Output the [X, Y] coordinate of the center of the cell containing the given text.  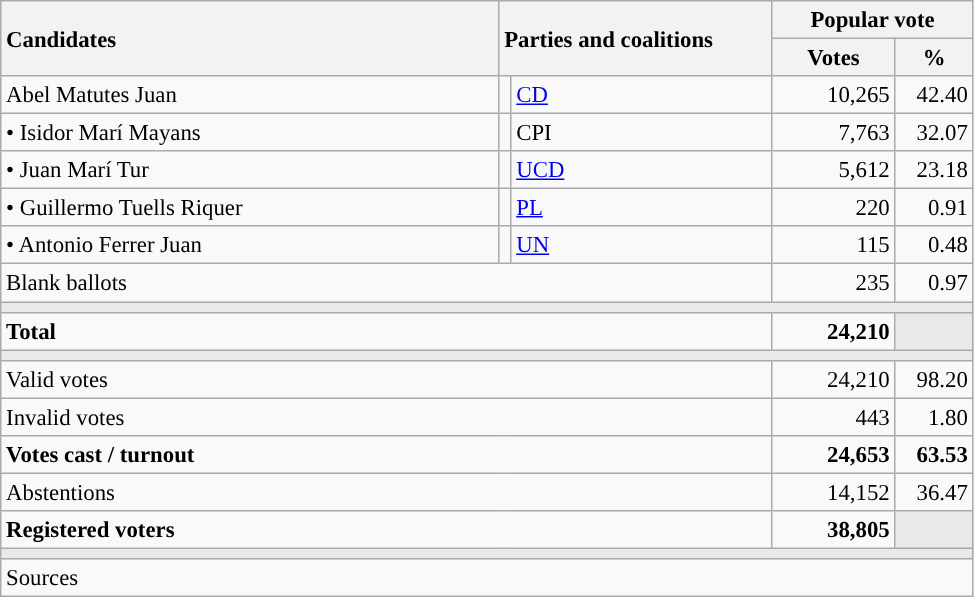
Registered voters [386, 530]
% [934, 58]
1.80 [934, 417]
0.97 [934, 283]
• Juan Marí Tur [250, 170]
Candidates [250, 38]
115 [834, 245]
36.47 [934, 492]
• Isidor Marí Mayans [250, 133]
Blank ballots [386, 283]
CD [642, 95]
220 [834, 208]
42.40 [934, 95]
• Antonio Ferrer Juan [250, 245]
UN [642, 245]
5,612 [834, 170]
Abel Matutes Juan [250, 95]
98.20 [934, 379]
14,152 [834, 492]
0.48 [934, 245]
7,763 [834, 133]
• Guillermo Tuells Riquer [250, 208]
32.07 [934, 133]
Parties and coalitions [636, 38]
UCD [642, 170]
235 [834, 283]
10,265 [834, 95]
Valid votes [386, 379]
Total [386, 331]
Popular vote [872, 20]
Invalid votes [386, 417]
23.18 [934, 170]
PL [642, 208]
63.53 [934, 455]
Votes cast / turnout [386, 455]
38,805 [834, 530]
CPI [642, 133]
Sources [487, 578]
0.91 [934, 208]
443 [834, 417]
Votes [834, 58]
24,653 [834, 455]
Abstentions [386, 492]
